Find where the given text appears and provide that cell's center as [x, y] coordinate. 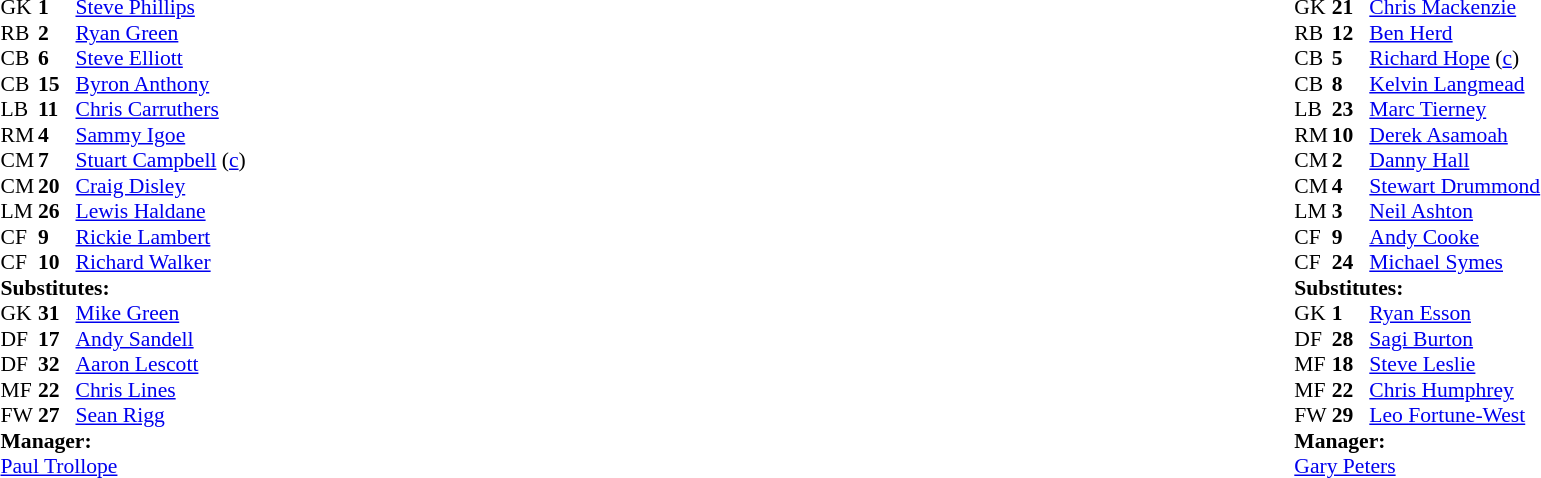
Ben Herd [1454, 33]
26 [57, 211]
Chris Carruthers [161, 109]
15 [57, 84]
Richard Walker [161, 263]
Lewis Haldane [161, 211]
Sean Rigg [161, 415]
Richard Hope (c) [1454, 59]
Kelvin Langmead [1454, 84]
Leo Fortune-West [1454, 415]
17 [57, 339]
11 [57, 109]
6 [57, 59]
7 [57, 161]
Ryan Green [161, 33]
Michael Symes [1454, 263]
18 [1351, 365]
Steve Leslie [1454, 365]
Marc Tierney [1454, 109]
Sagi Burton [1454, 339]
Rickie Lambert [161, 237]
Craig Disley [161, 186]
3 [1351, 211]
Chris Humphrey [1454, 390]
20 [57, 186]
32 [57, 365]
Andy Cooke [1454, 237]
Ryan Esson [1454, 313]
Mike Green [161, 313]
Chris Lines [161, 390]
24 [1351, 263]
Andy Sandell [161, 339]
Byron Anthony [161, 84]
23 [1351, 109]
Aaron Lescott [161, 365]
Derek Asamoah [1454, 135]
12 [1351, 33]
Neil Ashton [1454, 211]
Stewart Drummond [1454, 186]
1 [1351, 313]
29 [1351, 415]
Sammy Igoe [161, 135]
8 [1351, 84]
31 [57, 313]
5 [1351, 59]
27 [57, 415]
28 [1351, 339]
Danny Hall [1454, 161]
Stuart Campbell (c) [161, 161]
Steve Elliott [161, 59]
